Return the (x, y) coordinate for the center point of the cell that contains the specified text.  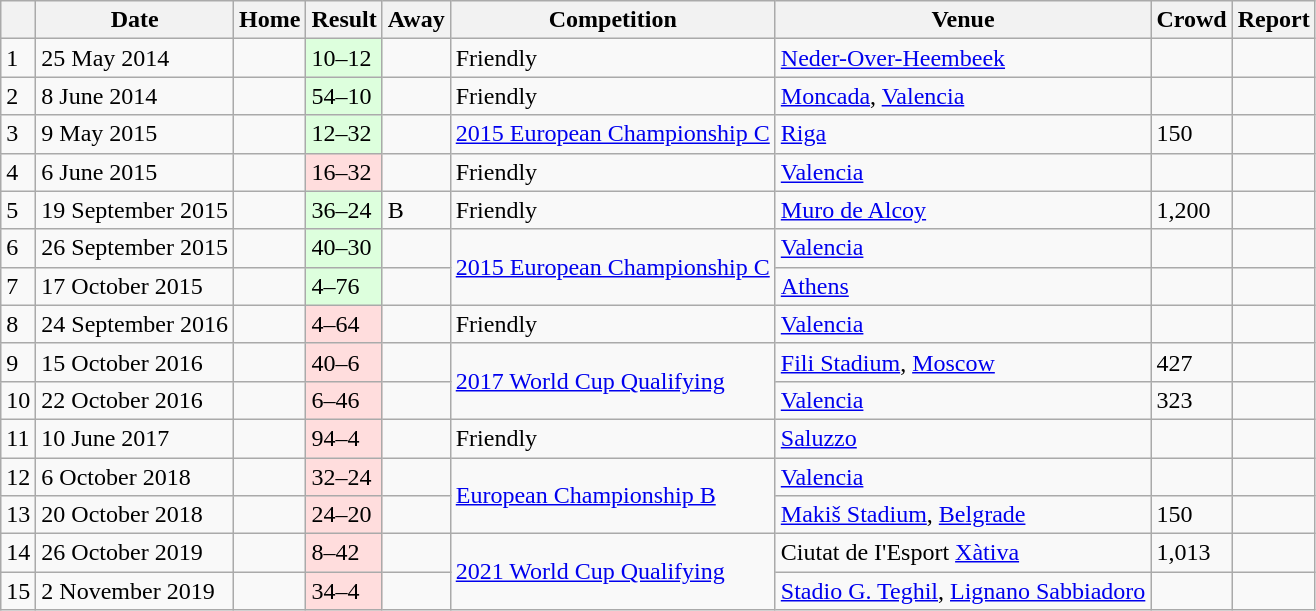
10–12 (344, 58)
11 (18, 438)
1,013 (1192, 553)
Venue (963, 20)
Athens (963, 286)
40–6 (344, 362)
4–64 (344, 324)
13 (18, 515)
17 October 2015 (135, 286)
26 October 2019 (135, 553)
15 October 2016 (135, 362)
34–4 (344, 591)
12 (18, 477)
Neder-Over-Heembeek (963, 58)
36–24 (344, 210)
9 (18, 362)
20 October 2018 (135, 515)
323 (1192, 400)
6–46 (344, 400)
14 (18, 553)
15 (18, 591)
Muro de Alcoy (963, 210)
Home (270, 20)
1,200 (1192, 210)
2 (18, 96)
Ciutat de I'Esport Xàtiva (963, 553)
1 (18, 58)
10 June 2017 (135, 438)
Report (1274, 20)
24 September 2016 (135, 324)
Away (416, 20)
Saluzzo (963, 438)
Date (135, 20)
5 (18, 210)
9 May 2015 (135, 134)
6 October 2018 (135, 477)
26 September 2015 (135, 248)
24–20 (344, 515)
4 (18, 172)
Result (344, 20)
7 (18, 286)
2017 World Cup Qualifying (612, 381)
2021 World Cup Qualifying (612, 572)
32–24 (344, 477)
3 (18, 134)
427 (1192, 362)
8 (18, 324)
8–42 (344, 553)
Crowd (1192, 20)
94–4 (344, 438)
40–30 (344, 248)
2 November 2019 (135, 591)
54–10 (344, 96)
19 September 2015 (135, 210)
4–76 (344, 286)
25 May 2014 (135, 58)
Competition (612, 20)
22 October 2016 (135, 400)
Riga (963, 134)
6 (18, 248)
6 June 2015 (135, 172)
8 June 2014 (135, 96)
B (416, 210)
European Championship B (612, 496)
12–32 (344, 134)
Moncada, Valencia (963, 96)
Fili Stadium, Moscow (963, 362)
Stadio G. Teghil, Lignano Sabbiadoro (963, 591)
10 (18, 400)
16–32 (344, 172)
Makiš Stadium, Belgrade (963, 515)
